Return the (X, Y) coordinate for the center point of the cell that contains the specified text.  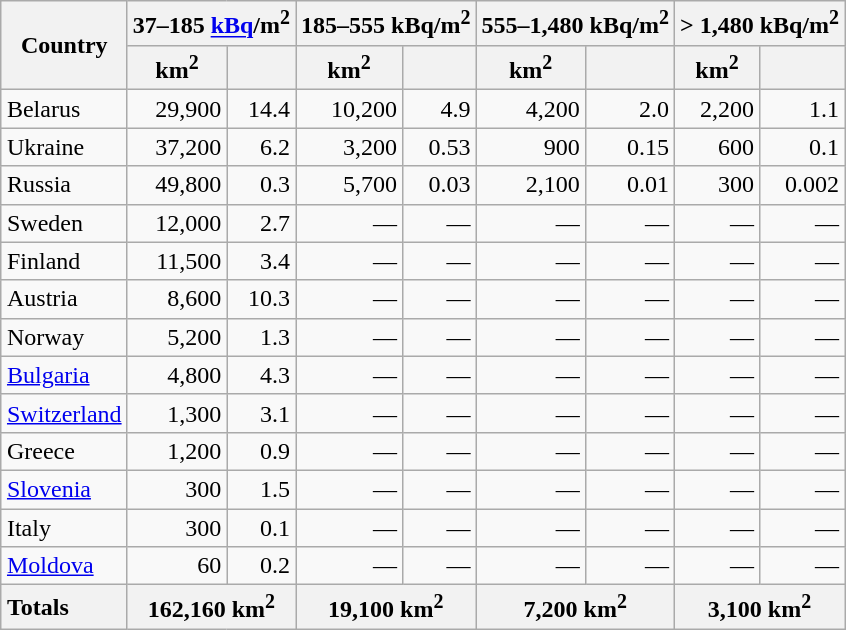
Greece (64, 451)
2,200 (716, 109)
4,200 (530, 109)
3,200 (350, 147)
1,300 (177, 413)
Finland (64, 261)
162,160 km2 (211, 608)
Russia (64, 185)
Norway (64, 337)
Belarus (64, 109)
0.002 (802, 185)
Sweden (64, 223)
600 (716, 147)
2,100 (530, 185)
Slovenia (64, 489)
4.3 (262, 375)
3.1 (262, 413)
1.1 (802, 109)
900 (530, 147)
4,800 (177, 375)
12,000 (177, 223)
Moldova (64, 566)
Austria (64, 299)
29,900 (177, 109)
0.3 (262, 185)
Totals (64, 608)
37–185 kBq/m2 (211, 24)
3.4 (262, 261)
0.9 (262, 451)
37,200 (177, 147)
7,200 km2 (575, 608)
2.0 (630, 109)
> 1,480 kBq/m2 (759, 24)
185–555 kBq/m2 (386, 24)
0.01 (630, 185)
11,500 (177, 261)
0.2 (262, 566)
4.9 (439, 109)
5,200 (177, 337)
1.5 (262, 489)
0.53 (439, 147)
10.3 (262, 299)
1.3 (262, 337)
3,100 km2 (759, 608)
19,100 km2 (386, 608)
555–1,480 kBq/m2 (575, 24)
Country (64, 46)
Italy (64, 528)
10,200 (350, 109)
5,700 (350, 185)
60 (177, 566)
14.4 (262, 109)
0.03 (439, 185)
6.2 (262, 147)
1,200 (177, 451)
2.7 (262, 223)
8,600 (177, 299)
0.15 (630, 147)
Bulgaria (64, 375)
Switzerland (64, 413)
Ukraine (64, 147)
49,800 (177, 185)
